Detect which cell encompasses the target text, then output its (X, Y) center coordinate. 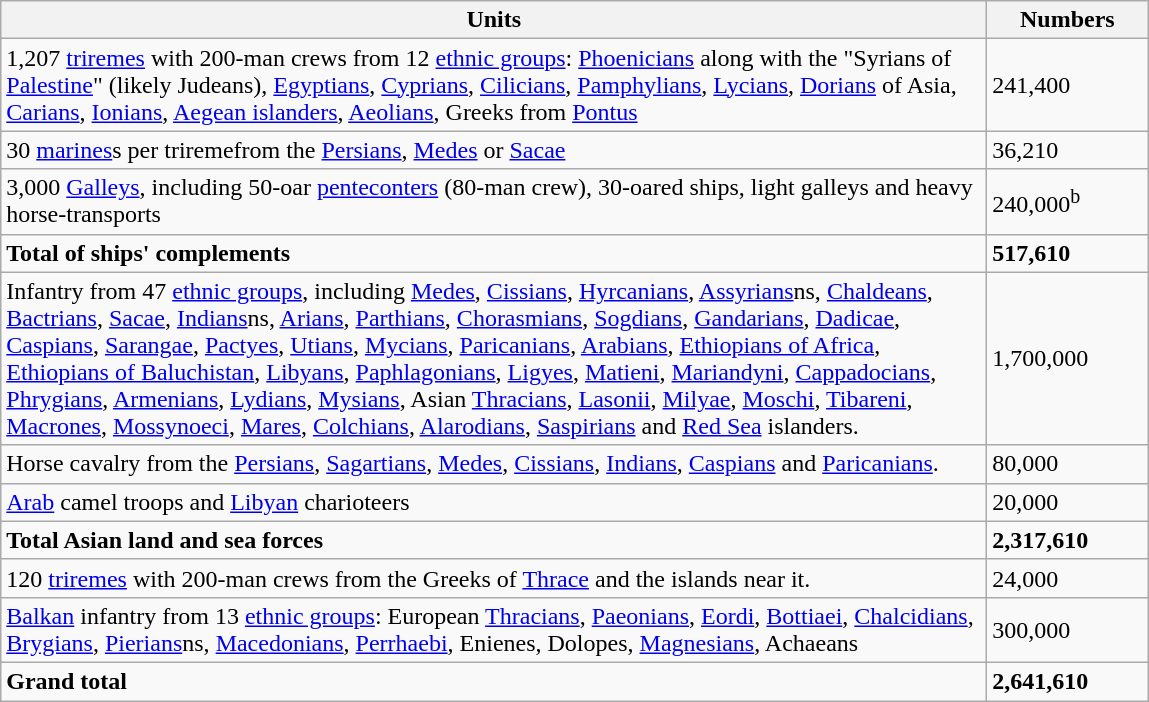
241,400 (1068, 85)
Units (494, 20)
300,000 (1068, 630)
Grand total (494, 681)
30 mariness per triremefrom the Persians, Medes or Sacae (494, 150)
80,000 (1068, 464)
517,610 (1068, 253)
20,000 (1068, 502)
24,000 (1068, 578)
1,700,000 (1068, 358)
Numbers (1068, 20)
Horse cavalry from the Persians, Sagartians, Medes, Cissians, Indians, Caspians and Paricanians. (494, 464)
Total Asian land and sea forces (494, 540)
Arab camel troops and Libyan charioteers (494, 502)
2,317,610 (1068, 540)
2,641,610 (1068, 681)
120 triremes with 200-man crews from the Greeks of Thrace and the islands near it. (494, 578)
36,210 (1068, 150)
3,000 Galleys, including 50-oar penteconters (80-man crew), 30-oared ships, light galleys and heavy horse-transports (494, 202)
Total of ships' complements (494, 253)
240,000b (1068, 202)
